Search for the cell housing the specified text and yield its (x, y) center coordinate. 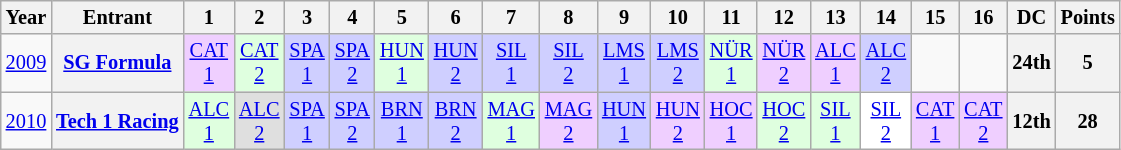
8 (568, 17)
NÜR1 (732, 63)
NÜR2 (784, 63)
Tech 1 Racing (117, 121)
HOC1 (732, 121)
24th (1031, 63)
SG Formula (117, 63)
28 (1088, 121)
LMS1 (624, 63)
MAG1 (512, 121)
Year (26, 17)
MAG2 (568, 121)
BRN2 (456, 121)
Entrant (117, 17)
2010 (26, 121)
2009 (26, 63)
DC (1031, 17)
14 (886, 17)
15 (935, 17)
BRN1 (402, 121)
3 (306, 17)
1 (209, 17)
7 (512, 17)
Points (1088, 17)
10 (678, 17)
16 (983, 17)
12 (784, 17)
6 (456, 17)
4 (352, 17)
HOC2 (784, 121)
2 (259, 17)
9 (624, 17)
11 (732, 17)
LMS2 (678, 63)
13 (835, 17)
12th (1031, 121)
